Determine the (x, y) coordinate at the center of the cell enclosing the given text.  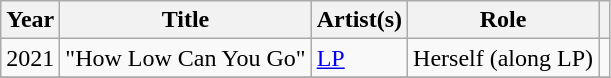
LP (359, 58)
Title (186, 20)
Herself (along LP) (504, 58)
"How Low Can You Go" (186, 58)
Role (504, 20)
2021 (30, 58)
Artist(s) (359, 20)
Year (30, 20)
